Locate the cell with the specified text and output its [x, y] center coordinate. 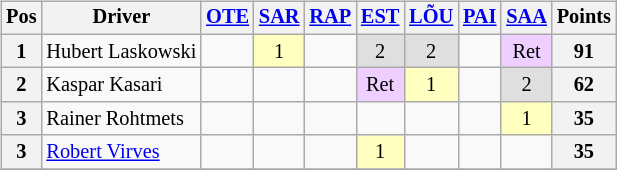
62 [584, 85]
Robert Virves [121, 152]
91 [584, 51]
LÕU [431, 18]
Hubert Laskowski [121, 51]
OTE [228, 18]
EST [380, 18]
Rainer Rohtmets [121, 119]
Points [584, 18]
SAR [279, 18]
Pos [21, 18]
RAP [330, 18]
PAI [480, 18]
SAA [526, 18]
Kaspar Kasari [121, 85]
Driver [121, 18]
